Extract the (X, Y) coordinate from the center of the cell holding the provided text.  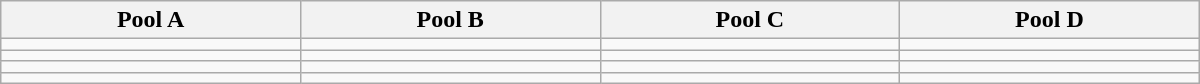
Pool B (450, 20)
Pool D (1050, 20)
Pool C (750, 20)
Pool A (151, 20)
